From the cell containing the given text, extract its center point as (X, Y) coordinate. 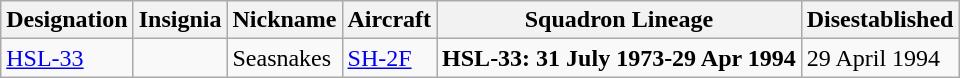
SH-2F (390, 58)
Aircraft (390, 20)
HSL-33: 31 July 1973-29 Apr 1994 (620, 58)
29 April 1994 (880, 58)
Disestablished (880, 20)
Seasnakes (284, 58)
HSL-33 (67, 58)
Squadron Lineage (620, 20)
Insignia (180, 20)
Designation (67, 20)
Nickname (284, 20)
